From the cell containing the given text, extract its center point as [X, Y] coordinate. 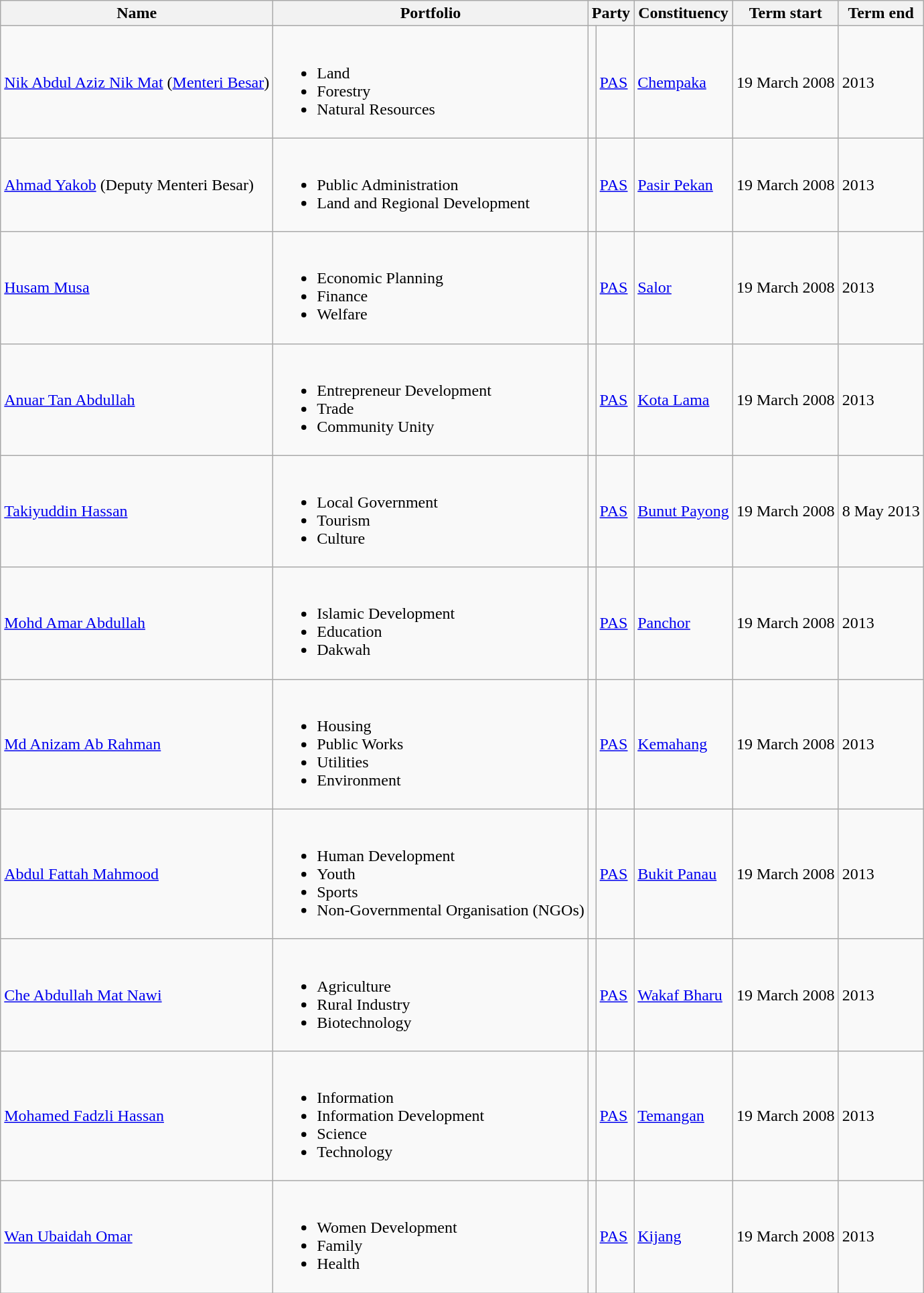
Takiyuddin Hassan [137, 512]
Nik Abdul Aziz Nik Mat (Menteri Besar) [137, 82]
Chempaka [684, 82]
Husam Musa [137, 288]
Term end [881, 13]
LandForestryNatural Resources [431, 82]
8 May 2013 [881, 512]
Abdul Fattah Mahmood [137, 874]
Wan Ubaidah Omar [137, 1236]
Islamic DevelopmentEducationDakwah [431, 623]
Wakaf Bharu [684, 995]
Mohamed Fadzli Hassan [137, 1116]
AgricultureRural IndustryBiotechnology [431, 995]
Term start [785, 13]
InformationInformation DevelopmentScienceTechnology [431, 1116]
Che Abdullah Mat Nawi [137, 995]
Name [137, 13]
Kemahang [684, 744]
Portfolio [431, 13]
Public AdministrationLand and Regional Development [431, 185]
Kijang [684, 1236]
Women DevelopmentFamilyHealth [431, 1236]
Bunut Payong [684, 512]
Mohd Amar Abdullah [137, 623]
Kota Lama [684, 399]
Economic PlanningFinanceWelfare [431, 288]
Anuar Tan Abdullah [137, 399]
Constituency [684, 13]
Party [611, 13]
HousingPublic WorksUtilitiesEnvironment [431, 744]
Salor [684, 288]
Bukit Panau [684, 874]
Local GovernmentTourismCulture [431, 512]
Ahmad Yakob (Deputy Menteri Besar) [137, 185]
Human DevelopmentYouthSportsNon-Governmental Organisation (NGOs) [431, 874]
Entrepreneur DevelopmentTradeCommunity Unity [431, 399]
Panchor [684, 623]
Pasir Pekan [684, 185]
Temangan [684, 1116]
Md Anizam Ab Rahman [137, 744]
